For the text-containing cell, return its midpoint in (X, Y) coordinate format. 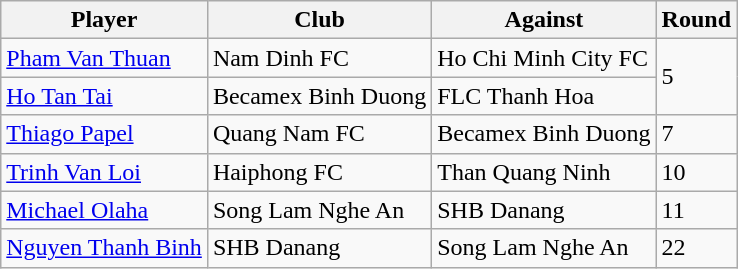
10 (696, 172)
Trinh Van Loi (104, 172)
Nam Dinh FC (319, 58)
FLC Thanh Hoa (544, 96)
5 (696, 77)
Club (319, 20)
11 (696, 210)
Haiphong FC (319, 172)
Michael Olaha (104, 210)
Player (104, 20)
Round (696, 20)
Ho Chi Minh City FC (544, 58)
22 (696, 248)
Pham Van Thuan (104, 58)
Quang Nam FC (319, 134)
Nguyen Thanh Binh (104, 248)
Thiago Papel (104, 134)
Ho Tan Tai (104, 96)
Against (544, 20)
Than Quang Ninh (544, 172)
7 (696, 134)
